Extract the (x, y) coordinate from the center of the cell holding the provided text.  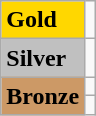
Bronze (43, 96)
Silver (43, 58)
Gold (43, 20)
